Search for the cell housing the specified text and yield its (X, Y) center coordinate. 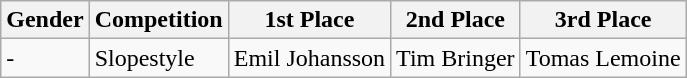
2nd Place (456, 20)
Slopestyle (158, 58)
Tim Bringer (456, 58)
Competition (158, 20)
- (45, 58)
Gender (45, 20)
3rd Place (603, 20)
Emil Johansson (309, 58)
1st Place (309, 20)
Tomas Lemoine (603, 58)
